Locate the cell with the specified text and output its (X, Y) center coordinate. 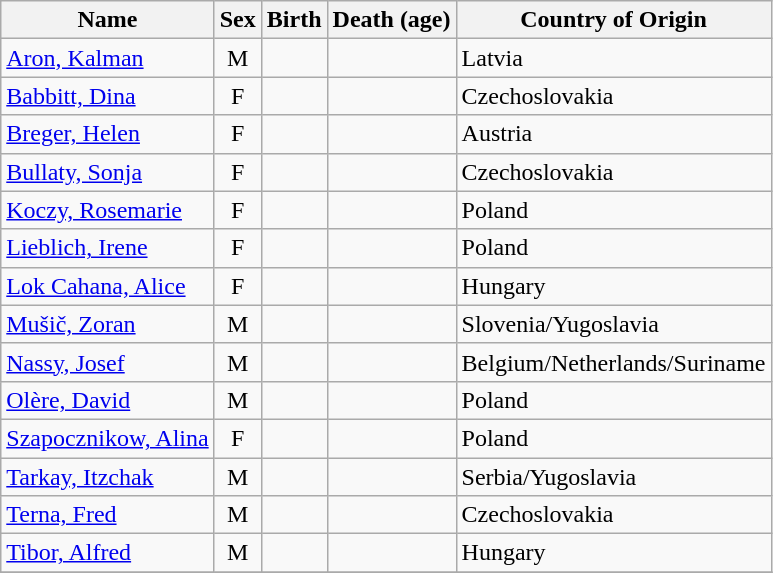
Nassy, Josef (108, 362)
Belgium/Netherlands/Suriname (614, 362)
Tarkay, Itzchak (108, 477)
Breger, Helen (108, 134)
Lok Cahana, Alice (108, 286)
Babbitt, Dina (108, 96)
Olère, David (108, 400)
Terna, Fred (108, 515)
Mušič, Zoran (108, 324)
Name (108, 20)
Austria (614, 134)
Birth (294, 20)
Slovenia/Yugoslavia (614, 324)
Koczy, Rosemarie (108, 210)
Latvia (614, 58)
Death (age) (392, 20)
Sex (238, 20)
Aron, Kalman (108, 58)
Szapocznikow, Alina (108, 438)
Serbia/Yugoslavia (614, 477)
Tibor, Alfred (108, 553)
Country of Origin (614, 20)
Lieblich, Irene (108, 248)
Bullaty, Sonja (108, 172)
